Identify which cell holds the provided text, then report its [X, Y] central coordinate. 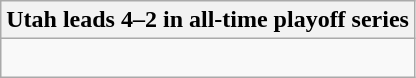
Utah leads 4–2 in all-time playoff series [208, 20]
